Extract the (X, Y) coordinate from the center of the cell holding the provided text.  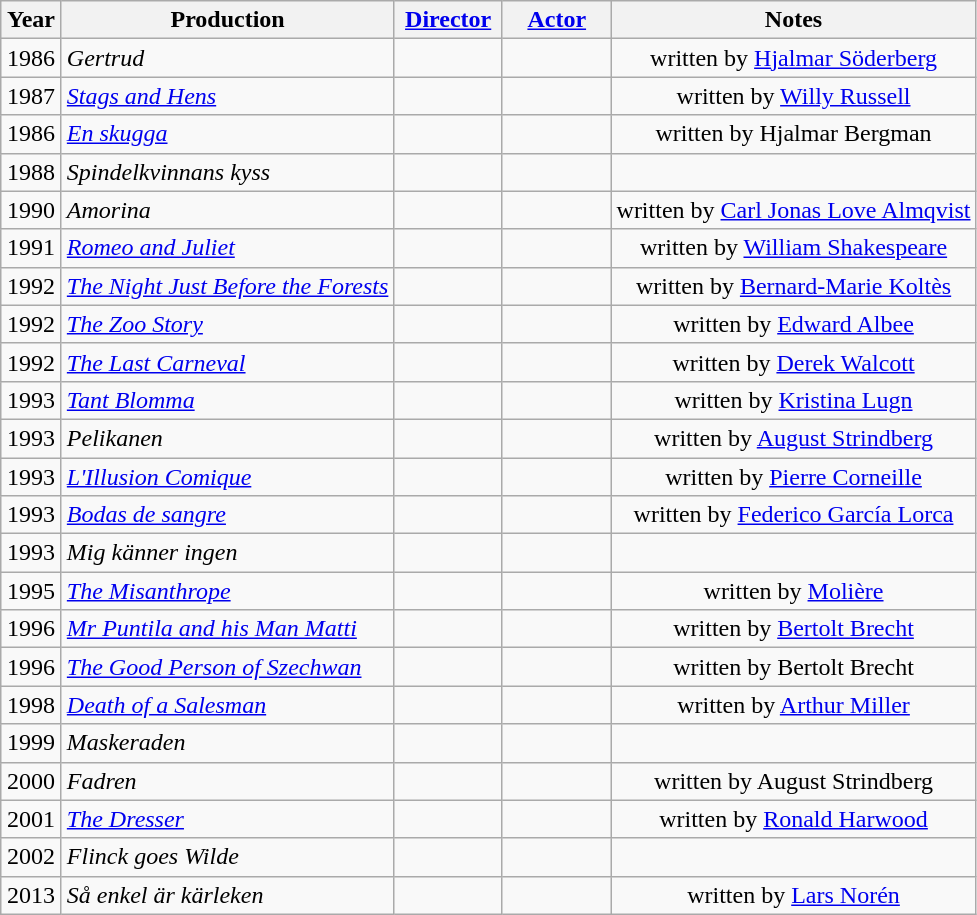
2013 (32, 895)
written by Hjalmar Bergman (794, 134)
The Last Carneval (228, 362)
Pelikanen (228, 438)
written by Federico García Lorca (794, 515)
written by Willy Russell (794, 96)
Stags and Hens (228, 96)
Fadren (228, 781)
Gertrud (228, 58)
L'Illusion Comique (228, 477)
Mr Puntila and his Man Matti (228, 629)
Death of a Salesman (228, 705)
2000 (32, 781)
written by William Shakespeare (794, 248)
The Night Just Before the Forests (228, 286)
written by Carl Jonas Love Almqvist (794, 210)
Production (228, 20)
Director (448, 20)
1987 (32, 96)
1999 (32, 743)
written by Derek Walcott (794, 362)
Tant Blomma (228, 400)
written by Ronald Harwood (794, 819)
written by Pierre Corneille (794, 477)
1998 (32, 705)
Actor (556, 20)
written by Lars Norén (794, 895)
written by Kristina Lugn (794, 400)
Amorina (228, 210)
written by Hjalmar Söderberg (794, 58)
The Dresser (228, 819)
Notes (794, 20)
written by Bernard-Marie Koltès (794, 286)
En skugga (228, 134)
written by Edward Albee (794, 324)
Maskeraden (228, 743)
The Misanthrope (228, 591)
Year (32, 20)
1988 (32, 172)
written by Molière (794, 591)
Flinck goes Wilde (228, 857)
2002 (32, 857)
Så enkel är kärleken (228, 895)
1995 (32, 591)
1991 (32, 248)
2001 (32, 819)
written by Arthur Miller (794, 705)
Mig känner ingen (228, 553)
Bodas de sangre (228, 515)
1990 (32, 210)
The Good Person of Szechwan (228, 667)
Spindelkvinnans kyss (228, 172)
The Zoo Story (228, 324)
Romeo and Juliet (228, 248)
